Detect which cell encompasses the target text, then output its (x, y) center coordinate. 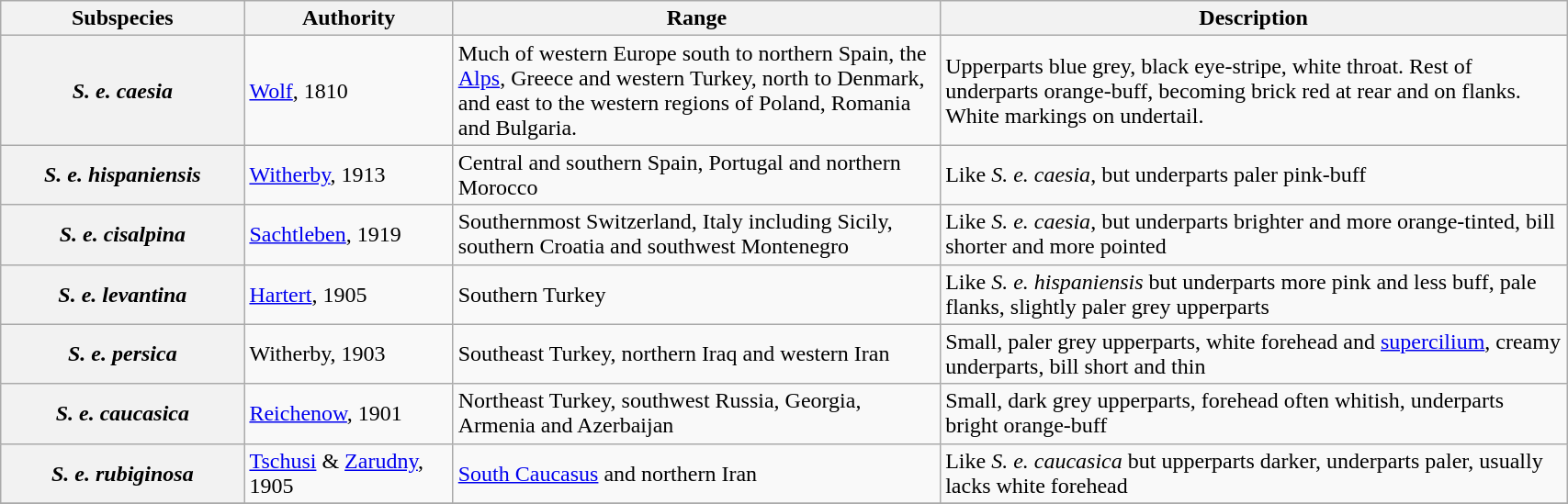
S. e. caucasica (123, 413)
S. e. hispaniensis (123, 174)
Witherby, 1913 (349, 174)
Reichenow, 1901 (349, 413)
Witherby, 1903 (349, 354)
Tschusi & Zarudny, 1905 (349, 474)
Authority (349, 18)
Small, dark grey upperparts, forehead often whitish, underparts bright orange-buff (1254, 413)
Central and southern Spain, Portugal and northern Morocco (696, 174)
Like S. e. caucasica but upperparts darker, underparts paler, usually lacks white forehead (1254, 474)
Description (1254, 18)
Small, paler grey upperparts, white forehead and supercilium, creamy underparts, bill short and thin (1254, 354)
Southernmost Switzerland, Italy including Sicily, southern Croatia and southwest Montenegro (696, 235)
Sachtleben, 1919 (349, 235)
Southeast Turkey, northern Iraq and western Iran (696, 354)
Southern Turkey (696, 294)
S. e. persica (123, 354)
Northeast Turkey, southwest Russia, Georgia, Armenia and Azerbaijan (696, 413)
Hartert, 1905 (349, 294)
Wolf, 1810 (349, 90)
S. e. rubiginosa (123, 474)
S. e. cisalpina (123, 235)
Range (696, 18)
S. e. caesia (123, 90)
Like S. e. hispaniensis but underparts more pink and less buff, pale flanks, slightly paler grey upperparts (1254, 294)
Like S. e. caesia, but underparts brighter and more orange-tinted, bill shorter and more pointed (1254, 235)
S. e. levantina (123, 294)
South Caucasus and northern Iran (696, 474)
Subspecies (123, 18)
Like S. e. caesia, but underparts paler pink-buff (1254, 174)
